Find where the given text appears and provide that cell's center as (X, Y) coordinate. 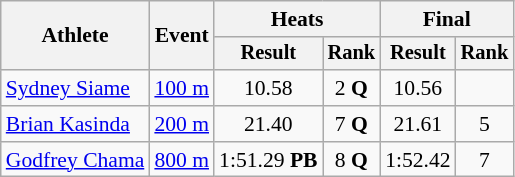
21.61 (418, 124)
Final (446, 19)
10.58 (268, 88)
2 Q (352, 88)
7 Q (352, 124)
Sydney Siame (76, 88)
5 (485, 124)
21.40 (268, 124)
200 m (182, 124)
100 m (182, 88)
Heats (297, 19)
10.56 (418, 88)
Event (182, 36)
Brian Kasinda (76, 124)
Athlete (76, 36)
